Find where the given text appears and provide that cell's center as [X, Y] coordinate. 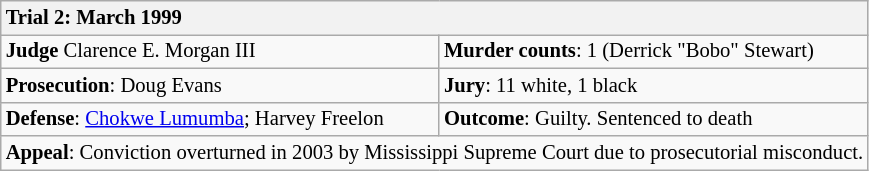
Appeal: Conviction overturned in 2003 by Mississippi Supreme Court due to prosecutorial misconduct. [434, 153]
Judge Clarence E. Morgan III [220, 51]
Prosecution: Doug Evans [220, 85]
Outcome: Guilty. Sentenced to death [654, 119]
Defense: Chokwe Lumumba; Harvey Freelon [220, 119]
Jury: 11 white, 1 black [654, 85]
Trial 2: March 1999 [434, 17]
Murder counts: 1 (Derrick "Bobo" Stewart) [654, 51]
